Output the [X, Y] coordinate of the center of the cell containing the given text.  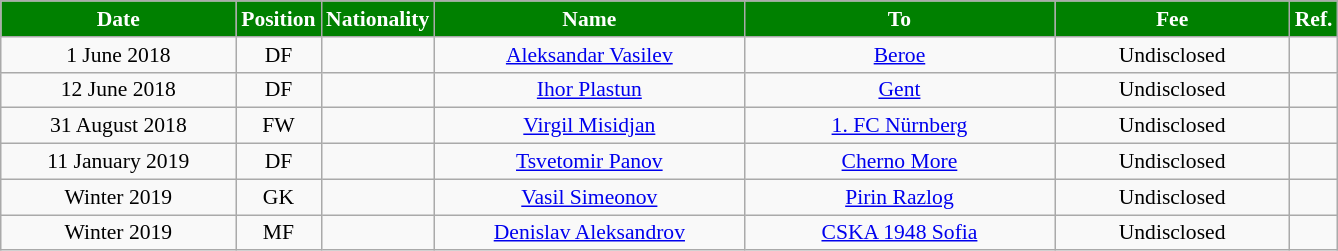
12 June 2018 [118, 90]
1. FC Nürnberg [899, 126]
Position [278, 19]
Denislav Aleksandrov [589, 233]
Virgil Misidjan [589, 126]
Gent [899, 90]
Fee [1172, 19]
Ref. [1314, 19]
Ihor Plastun [589, 90]
FW [278, 126]
CSKA 1948 Sofia [899, 233]
To [899, 19]
Date [118, 19]
Tsvetomir Panov [589, 162]
Aleksandar Vasilev [589, 55]
Nationality [378, 19]
Pirin Razlog [899, 197]
11 January 2019 [118, 162]
1 June 2018 [118, 55]
Vasil Simeonov [589, 197]
MF [278, 233]
Beroe [899, 55]
GK [278, 197]
Cherno More [899, 162]
Name [589, 19]
31 August 2018 [118, 126]
